Locate the cell with the specified text and output its [x, y] center coordinate. 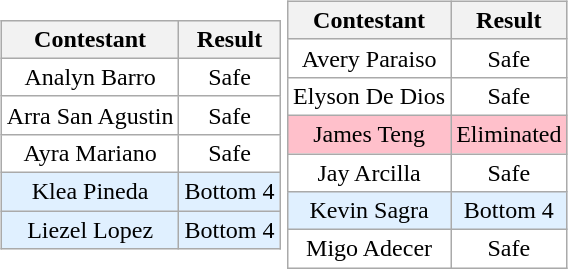
Ayra Mariano [90, 153]
Arra San Agustin [90, 115]
Eliminated [509, 134]
Avery Paraiso [370, 58]
Klea Pineda [90, 192]
James Teng [370, 134]
Migo Adecer [370, 249]
Analyn Barro [90, 77]
Jay Arcilla [370, 173]
Elyson De Dios [370, 96]
Kevin Sagra [370, 211]
Liezel Lopez [90, 230]
